Locate the cell with the specified text and output its (X, Y) center coordinate. 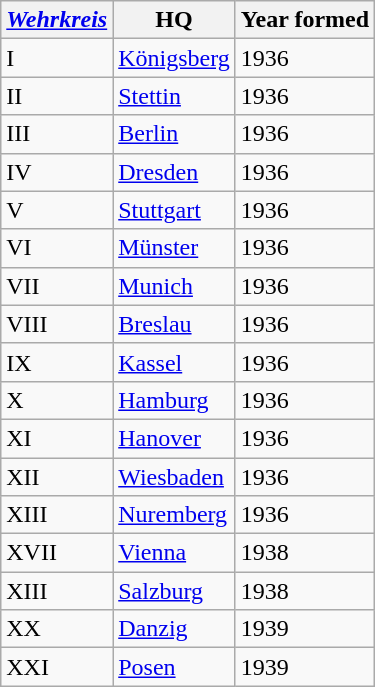
Year formed (304, 20)
I (57, 58)
Stuttgart (174, 210)
Hamburg (174, 400)
Königsberg (174, 58)
Wiesbaden (174, 477)
Dresden (174, 172)
Vienna (174, 553)
Munich (174, 286)
Wehrkreis (57, 20)
V (57, 210)
XVII (57, 553)
III (57, 134)
Danzig (174, 629)
XI (57, 438)
IV (57, 172)
Kassel (174, 362)
Posen (174, 667)
Stettin (174, 96)
Salzburg (174, 591)
XX (57, 629)
VIII (57, 324)
Berlin (174, 134)
Nuremberg (174, 515)
XII (57, 477)
VI (57, 248)
HQ (174, 20)
Breslau (174, 324)
VII (57, 286)
Hanover (174, 438)
X (57, 400)
II (57, 96)
XXI (57, 667)
IX (57, 362)
Münster (174, 248)
